Locate the cell with the specified text and output its [X, Y] center coordinate. 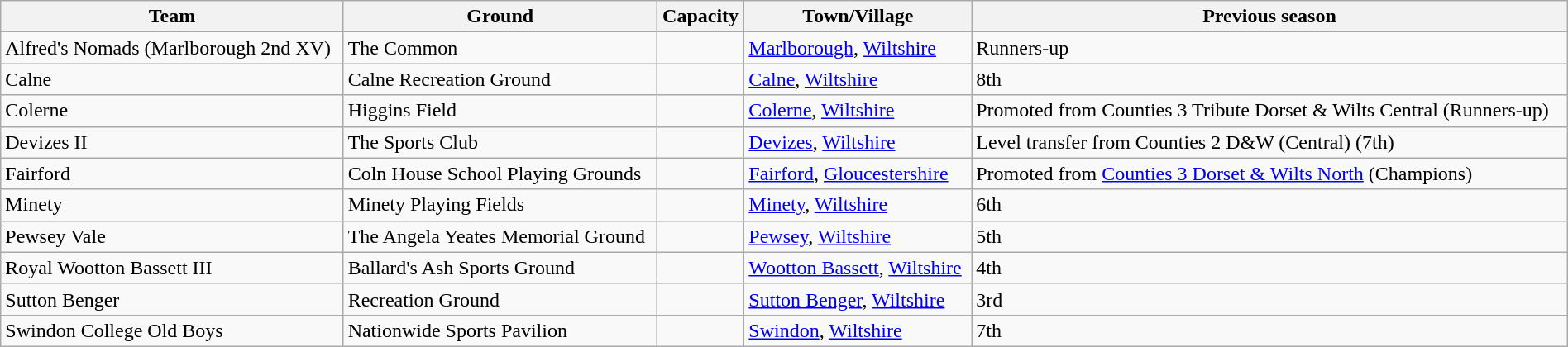
Nationwide Sports Pavilion [500, 330]
Recreation Ground [500, 299]
Devizes, Wiltshire [858, 142]
Calne, Wiltshire [858, 79]
Sutton Benger, Wiltshire [858, 299]
Swindon, Wiltshire [858, 330]
Fairford, Gloucestershire [858, 173]
Town/Village [858, 17]
Higgins Field [500, 111]
Calne [172, 79]
Devizes II [172, 142]
Ballard's Ash Sports Ground [500, 268]
Sutton Benger [172, 299]
Wootton Bassett, Wiltshire [858, 268]
Pewsey, Wiltshire [858, 236]
Colerne, Wiltshire [858, 111]
The Sports Club [500, 142]
Royal Wootton Bassett III [172, 268]
Promoted from Counties 3 Dorset & Wilts North (Champions) [1270, 173]
Ground [500, 17]
The Angela Yeates Memorial Ground [500, 236]
Team [172, 17]
The Common [500, 48]
3rd [1270, 299]
Coln House School Playing Grounds [500, 173]
Calne Recreation Ground [500, 79]
Pewsey Vale [172, 236]
4th [1270, 268]
Marlborough, Wiltshire [858, 48]
Promoted from Counties 3 Tribute Dorset & Wilts Central (Runners-up) [1270, 111]
Level transfer from Counties 2 D&W (Central) (7th) [1270, 142]
5th [1270, 236]
Swindon College Old Boys [172, 330]
Alfred's Nomads (Marlborough 2nd XV) [172, 48]
Previous season [1270, 17]
7th [1270, 330]
Colerne [172, 111]
Fairford [172, 173]
6th [1270, 205]
Minety [172, 205]
Minety Playing Fields [500, 205]
Runners-up [1270, 48]
Capacity [700, 17]
8th [1270, 79]
Minety, Wiltshire [858, 205]
